From the cell containing the given text, extract its center point as (X, Y) coordinate. 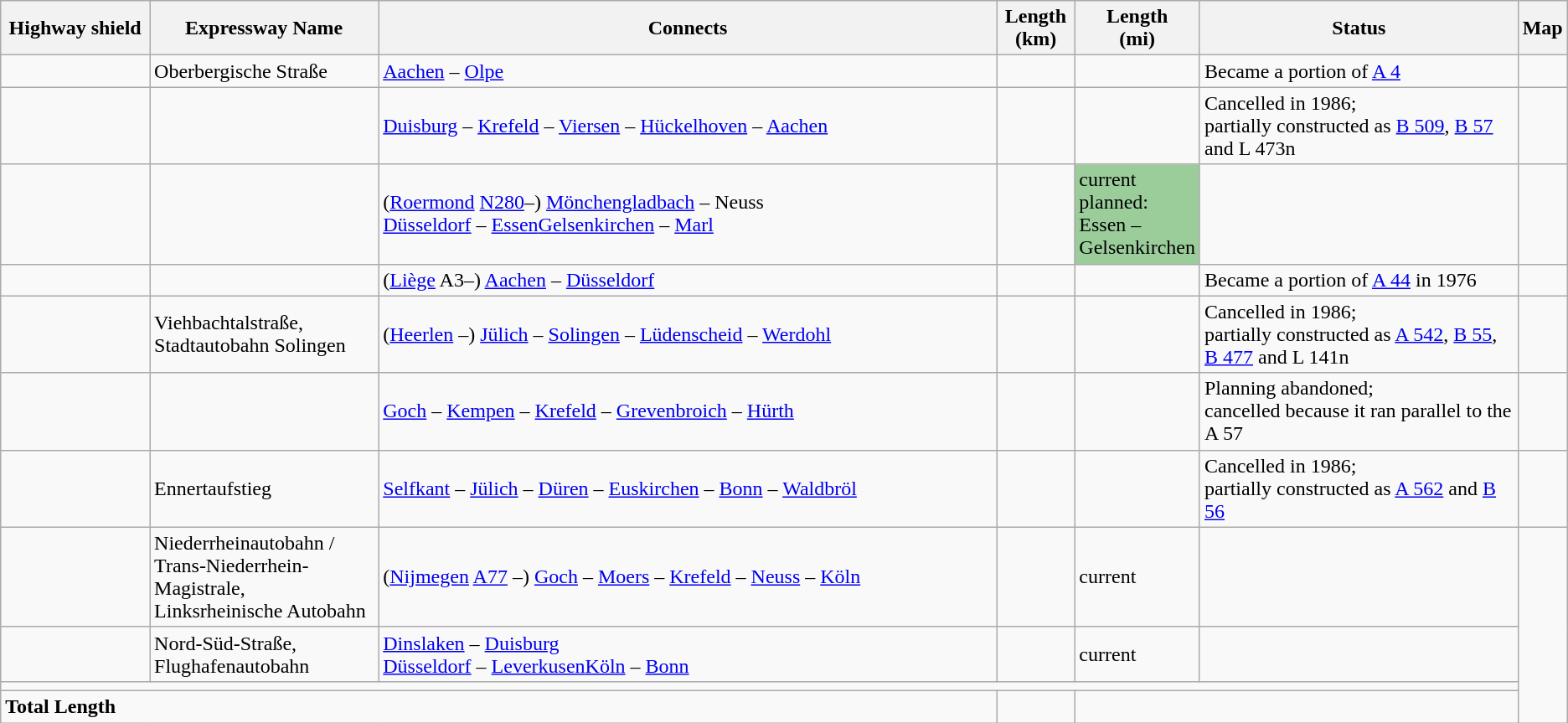
Total Length (499, 706)
Goch – Kempen – Krefeld – Grevenbroich – Hürth (689, 411)
currentplanned: Essen – Gelsenkirchen (1137, 214)
Became a portion of A 44 in 1976 (1359, 280)
Duisburg – Krefeld – Viersen – Hückelhoven – Aachen (689, 126)
Became a portion of A 4 (1359, 71)
Planning abandoned;cancelled because it ran parallel to the A 57 (1359, 411)
Expressway Name (265, 28)
Selfkant – Jülich – Düren – Euskirchen – Bonn – Waldbröl (689, 488)
Cancelled in 1986;partially constructed as B 509, B 57 and L 473n (1359, 126)
Nord-Süd-Straße, Flughafenautobahn (265, 653)
Dinslaken – DuisburgDüsseldorf – LeverkusenKöln – Bonn (689, 653)
Aachen – Olpe (689, 71)
Map (1543, 28)
(Liège A3–) Aachen – Düsseldorf (689, 280)
Viehbachtalstraße, Stadtautobahn Solingen (265, 334)
Oberbergische Straße (265, 71)
Niederrheinautobahn / Trans-Niederrhein-Magistrale, Linksrheinische Autobahn (265, 576)
(Roermond N280–) Mönchengladbach – NeussDüsseldorf – EssenGelsenkirchen – Marl (689, 214)
(Heerlen –) Jülich – Solingen – Lüdenscheid – Werdohl (689, 334)
Status (1359, 28)
(Nijmegen A77 –) Goch – Moers – Krefeld – Neuss – Köln (689, 576)
Connects (689, 28)
Length(mi) (1137, 28)
Cancelled in 1986;partially constructed as A 542, B 55, B 477 and L 141n (1359, 334)
Cancelled in 1986;partially constructed as A 562 and B 56 (1359, 488)
Ennertaufstieg (265, 488)
Highway shield (75, 28)
Length(km) (1035, 28)
